Search for the cell housing the specified text and yield its (X, Y) center coordinate. 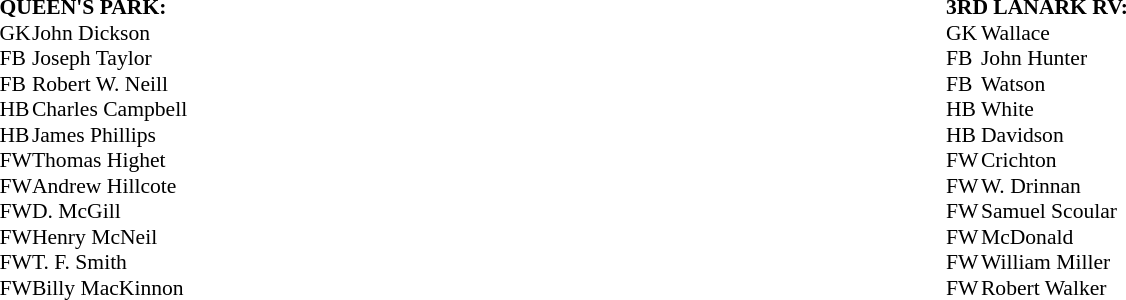
Henry McNeil (110, 237)
D. McGill (110, 211)
Robert W. Neill (110, 84)
T. F. Smith (110, 263)
Charles Campbell (110, 109)
James Phillips (110, 135)
Andrew Hillcote (110, 186)
Joseph Taylor (110, 59)
John Dickson (110, 33)
Thomas Highet (110, 161)
